Capture the cell that displays the provided text and extract its (x, y) central coordinate. 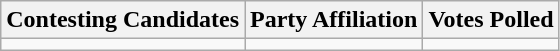
Contesting Candidates (123, 20)
Party Affiliation (334, 20)
Votes Polled (491, 20)
